Detect which cell encompasses the target text, then output its (x, y) center coordinate. 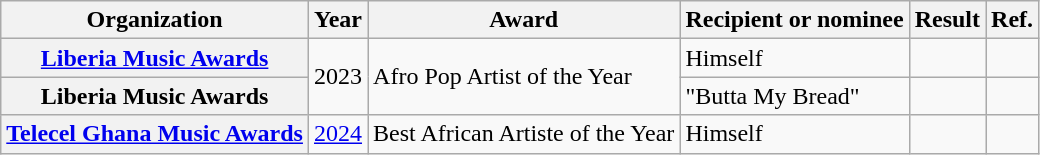
Best African Artiste of the Year (524, 134)
"Butta My Bread" (794, 96)
Afro Pop Artist of the Year (524, 77)
Telecel Ghana Music Awards (155, 134)
Year (338, 20)
2024 (338, 134)
Award (524, 20)
Result (947, 20)
Recipient or nominee (794, 20)
Ref. (1012, 20)
Organization (155, 20)
2023 (338, 77)
